Identify which cell holds the provided text, then report its (X, Y) central coordinate. 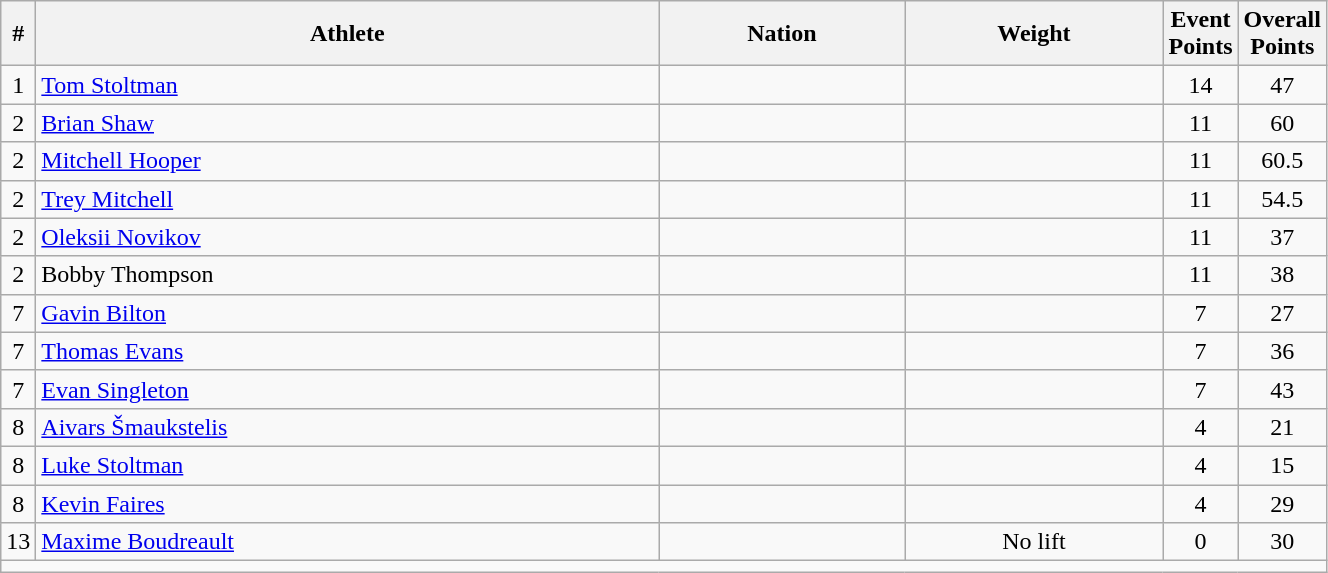
Evan Singleton (348, 389)
Oleksii Novikov (348, 237)
Overall Points (1282, 34)
No lift (1034, 542)
Event Points (1200, 34)
Aivars Šmaukstelis (348, 427)
Thomas Evans (348, 351)
38 (1282, 275)
Brian Shaw (348, 123)
43 (1282, 389)
Athlete (348, 34)
Trey Mitchell (348, 199)
37 (1282, 237)
Gavin Bilton (348, 313)
Nation (782, 34)
Bobby Thompson (348, 275)
Tom Stoltman (348, 85)
Mitchell Hooper (348, 161)
Maxime Boudreault (348, 542)
14 (1200, 85)
Weight (1034, 34)
13 (18, 542)
27 (1282, 313)
60.5 (1282, 161)
15 (1282, 465)
Luke Stoltman (348, 465)
54.5 (1282, 199)
47 (1282, 85)
36 (1282, 351)
60 (1282, 123)
Kevin Faires (348, 503)
30 (1282, 542)
1 (18, 85)
29 (1282, 503)
# (18, 34)
21 (1282, 427)
0 (1200, 542)
